Return (x, y) of the center of cell containing provided text 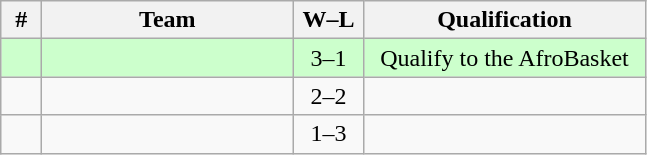
2–2 (328, 96)
Team (168, 20)
W–L (328, 20)
1–3 (328, 134)
Qualify to the AfroBasket (504, 58)
# (22, 20)
Qualification (504, 20)
3–1 (328, 58)
